Return the (X, Y) coordinate for the center point of the cell that contains the specified text.  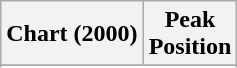
PeakPosition (190, 34)
Chart (2000) (72, 34)
